For the text-containing cell, return its midpoint in [x, y] coordinate format. 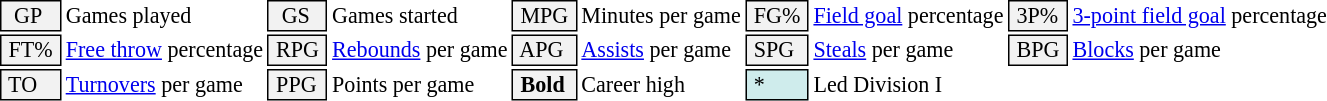
Games played [164, 16]
Points per game [420, 85]
Field goal percentage [908, 16]
GP [30, 16]
Minutes per game [661, 16]
Bold [544, 85]
SPG [777, 50]
Turnovers per game [164, 85]
Rebounds per game [420, 50]
Career high [661, 85]
GS [298, 16]
RPG [298, 50]
Assists per game [661, 50]
FT% [30, 50]
TO [30, 85]
MPG [544, 16]
BPG [1038, 50]
PPG [298, 85]
FG% [777, 16]
Games started [420, 16]
Led Division I [908, 85]
Steals per game [908, 50]
APG [544, 50]
3P% [1038, 16]
Free throw percentage [164, 50]
* [777, 85]
